Determine the (x, y) coordinate at the center of the cell enclosing the given text.  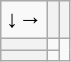
↓→ (24, 20)
